Return (X, Y) of the center of cell containing provided text 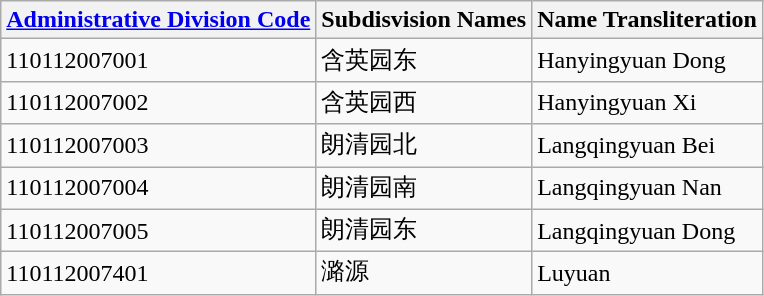
110112007001 (158, 60)
Hanyingyuan Xi (648, 102)
Subdisvision Names (424, 20)
110112007002 (158, 102)
含英园西 (424, 102)
110112007004 (158, 188)
110112007401 (158, 274)
朗清园北 (424, 146)
Langqingyuan Nan (648, 188)
Administrative Division Code (158, 20)
Langqingyuan Bei (648, 146)
Hanyingyuan Dong (648, 60)
110112007005 (158, 230)
110112007003 (158, 146)
朗清园东 (424, 230)
Luyuan (648, 274)
潞源 (424, 274)
Name Transliteration (648, 20)
含英园东 (424, 60)
朗清园南 (424, 188)
Langqingyuan Dong (648, 230)
